From the cell containing the given text, extract its center point as (X, Y) coordinate. 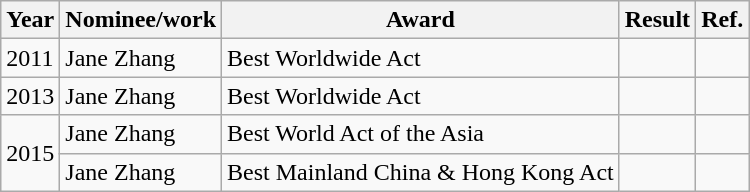
2013 (30, 96)
Nominee/work (141, 20)
Best World Act of the Asia (421, 134)
2015 (30, 153)
2011 (30, 58)
Ref. (722, 20)
Year (30, 20)
Best Mainland China & Hong Kong Act (421, 172)
Award (421, 20)
Result (657, 20)
